Locate the cell with the specified text and output its (X, Y) center coordinate. 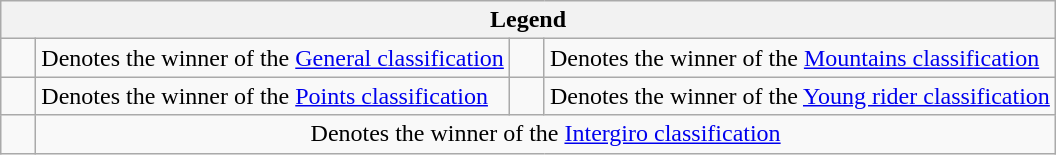
Denotes the winner of the Mountains classification (800, 58)
Legend (528, 20)
Denotes the winner of the General classification (273, 58)
Denotes the winner of the Points classification (273, 96)
Denotes the winner of the Young rider classification (800, 96)
Denotes the winner of the Intergiro classification (546, 134)
